For the text-containing cell, return its midpoint in [x, y] coordinate format. 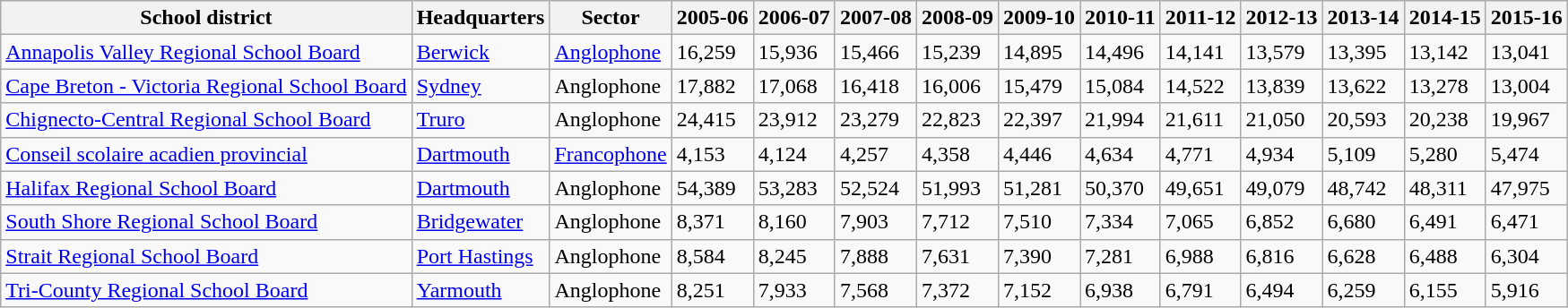
13,142 [1445, 52]
48,742 [1363, 188]
15,239 [957, 52]
53,283 [794, 188]
6,816 [1282, 256]
4,446 [1038, 154]
13,622 [1363, 86]
Truro [481, 120]
Annapolis Valley Regional School Board [206, 52]
15,479 [1038, 86]
13,579 [1282, 52]
Headquarters [481, 18]
2009-10 [1038, 18]
16,006 [957, 86]
13,395 [1363, 52]
7,065 [1200, 222]
6,938 [1121, 290]
2013-14 [1363, 18]
4,153 [712, 154]
6,471 [1526, 222]
4,771 [1200, 154]
6,988 [1200, 256]
22,397 [1038, 120]
School district [206, 18]
Francophone [611, 154]
51,993 [957, 188]
6,491 [1445, 222]
54,389 [712, 188]
8,371 [712, 222]
17,068 [794, 86]
23,912 [794, 120]
13,278 [1445, 86]
7,568 [875, 290]
16,418 [875, 86]
6,852 [1282, 222]
52,524 [875, 188]
4,934 [1282, 154]
50,370 [1121, 188]
15,936 [794, 52]
Berwick [481, 52]
20,238 [1445, 120]
2008-09 [957, 18]
6,304 [1526, 256]
Cape Breton - Victoria Regional School Board [206, 86]
19,967 [1526, 120]
48,311 [1445, 188]
4,257 [875, 154]
14,522 [1200, 86]
15,084 [1121, 86]
4,634 [1121, 154]
6,791 [1200, 290]
8,251 [712, 290]
5,109 [1363, 154]
5,916 [1526, 290]
23,279 [875, 120]
7,712 [957, 222]
47,975 [1526, 188]
2005-06 [712, 18]
8,245 [794, 256]
6,259 [1363, 290]
7,152 [1038, 290]
2014-15 [1445, 18]
Conseil scolaire acadien provincial [206, 154]
24,415 [712, 120]
Sydney [481, 86]
Yarmouth [481, 290]
South Shore Regional School Board [206, 222]
2011-12 [1200, 18]
2010-11 [1121, 18]
Strait Regional School Board [206, 256]
49,651 [1200, 188]
21,050 [1282, 120]
2007-08 [875, 18]
13,041 [1526, 52]
Bridgewater [481, 222]
7,510 [1038, 222]
17,882 [712, 86]
7,334 [1121, 222]
6,488 [1445, 256]
7,372 [957, 290]
Tri-County Regional School Board [206, 290]
21,611 [1200, 120]
2012-13 [1282, 18]
21,994 [1121, 120]
22,823 [957, 120]
49,079 [1282, 188]
20,593 [1363, 120]
16,259 [712, 52]
5,280 [1445, 154]
2015-16 [1526, 18]
14,895 [1038, 52]
4,124 [794, 154]
7,933 [794, 290]
7,903 [875, 222]
14,141 [1200, 52]
8,584 [712, 256]
14,496 [1121, 52]
2006-07 [794, 18]
15,466 [875, 52]
7,390 [1038, 256]
7,281 [1121, 256]
Chignecto-Central Regional School Board [206, 120]
13,839 [1282, 86]
4,358 [957, 154]
Port Hastings [481, 256]
6,680 [1363, 222]
7,631 [957, 256]
7,888 [875, 256]
Halifax Regional School Board [206, 188]
6,155 [1445, 290]
8,160 [794, 222]
Sector [611, 18]
13,004 [1526, 86]
6,494 [1282, 290]
5,474 [1526, 154]
6,628 [1363, 256]
51,281 [1038, 188]
